Determine the (X, Y) coordinate at the center of the cell enclosing the given text.  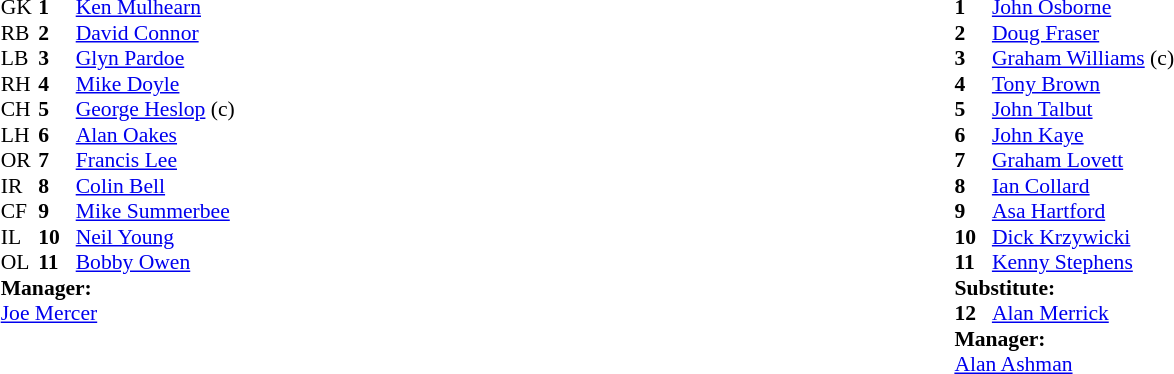
OL (20, 263)
Ian Collard (1083, 186)
Francis Lee (156, 161)
Alan Oakes (156, 135)
OR (20, 161)
LB (20, 59)
Mike Summerbee (156, 211)
George Heslop (c) (156, 109)
RB (20, 33)
Graham Lovett (1083, 161)
Bobby Owen (156, 263)
Asa Hartford (1083, 211)
IR (20, 186)
Neil Young (156, 237)
Dick Krzywicki (1083, 237)
Kenny Stephens (1083, 263)
Colin Bell (156, 186)
CH (20, 109)
Mike Doyle (156, 84)
Joe Mercer (118, 313)
John Kaye (1083, 135)
Substitute: (1064, 288)
Glyn Pardoe (156, 59)
Alan Merrick (1083, 313)
David Connor (156, 33)
Doug Fraser (1083, 33)
IL (20, 237)
LH (20, 135)
Tony Brown (1083, 84)
12 (973, 313)
CF (20, 211)
Graham Williams (c) (1083, 59)
RH (20, 84)
John Talbut (1083, 109)
